Provide the (x, y) coordinate of the cell's center where the given text is located.  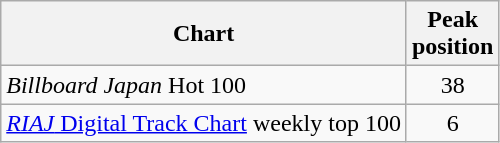
6 (452, 123)
Peakposition (452, 34)
RIAJ Digital Track Chart weekly top 100 (204, 123)
38 (452, 85)
Chart (204, 34)
Billboard Japan Hot 100 (204, 85)
